Find where the given text appears and provide that cell's center as [X, Y] coordinate. 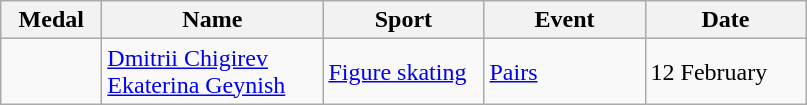
Pairs [564, 72]
Sport [404, 20]
Date [726, 20]
12 February [726, 72]
Figure skating [404, 72]
Name [212, 20]
Dmitrii ChigirevEkaterina Geynish [212, 72]
Medal [52, 20]
Event [564, 20]
